Search for the cell housing the specified text and yield its [x, y] center coordinate. 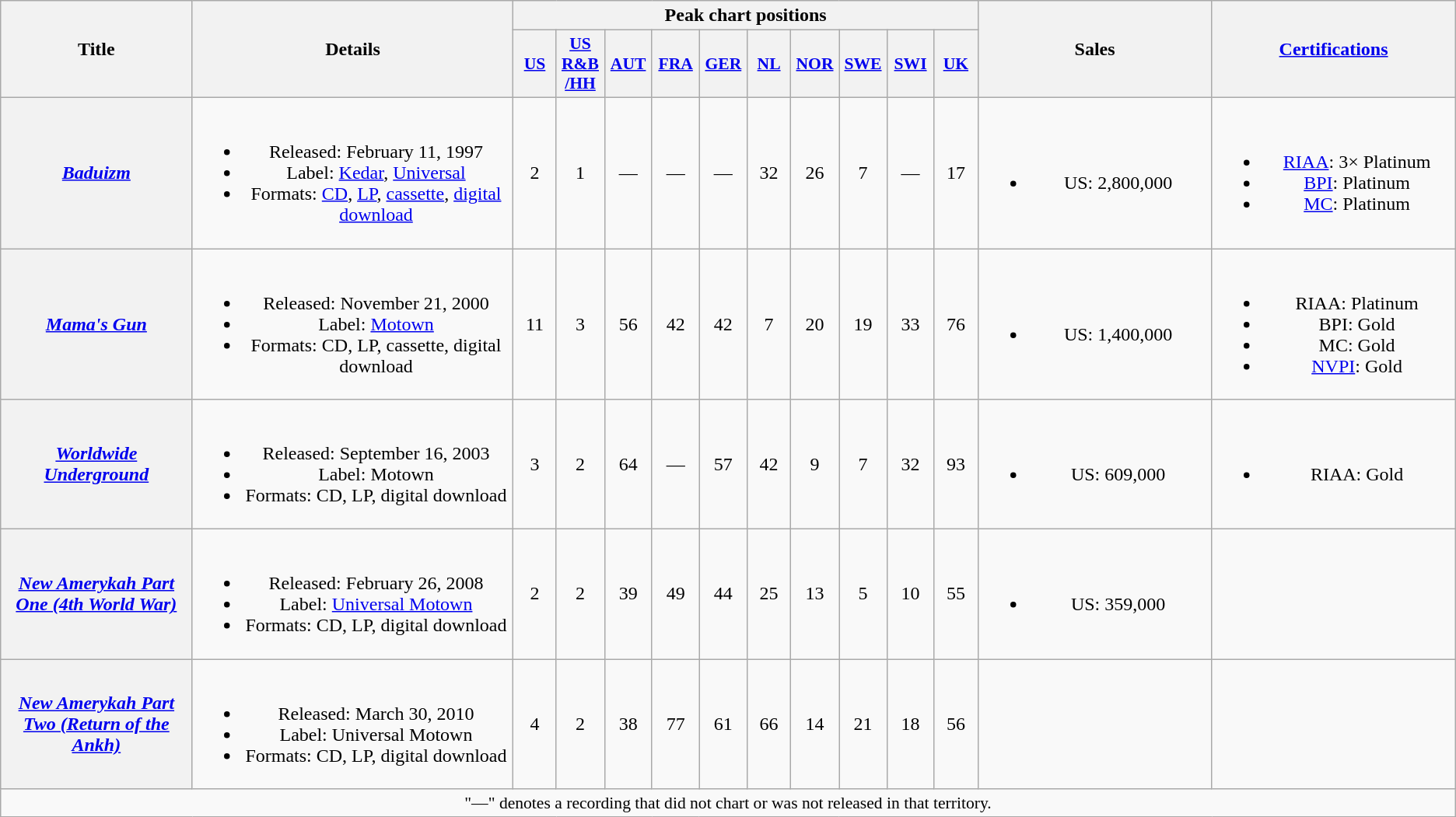
33 [911, 324]
25 [769, 594]
10 [911, 594]
US: 1,400,000 [1095, 324]
61 [723, 724]
Released: September 16, 2003Label: MotownFormats: CD, LP, digital download [353, 465]
17 [957, 173]
18 [911, 724]
FRA [675, 64]
"—" denotes a recording that did not chart or was not released in that territory. [728, 803]
14 [814, 724]
11 [535, 324]
Baduizm [96, 173]
19 [863, 324]
US [535, 64]
66 [769, 724]
Details [353, 50]
93 [957, 465]
9 [814, 465]
55 [957, 594]
SWE [863, 64]
Released: February 11, 1997Label: Kedar, UniversalFormats: CD, LP, cassette, digital download [353, 173]
21 [863, 724]
76 [957, 324]
Title [96, 50]
US: 2,800,000 [1095, 173]
RIAA: PlatinumBPI: GoldMC: GoldNVPI: Gold [1333, 324]
RIAA: 3× PlatinumBPI: PlatinumMC: Platinum [1333, 173]
SWI [911, 64]
39 [628, 594]
20 [814, 324]
64 [628, 465]
GER [723, 64]
Sales [1095, 50]
US R&B/HH [580, 64]
26 [814, 173]
4 [535, 724]
38 [628, 724]
New Amerykah Part Two (Return of the Ankh) [96, 724]
Worldwide Underground [96, 465]
US: 359,000 [1095, 594]
44 [723, 594]
Peak chart positions [745, 16]
Released: March 30, 2010Label: Universal MotownFormats: CD, LP, digital download [353, 724]
Certifications [1333, 50]
5 [863, 594]
49 [675, 594]
57 [723, 465]
13 [814, 594]
RIAA: Gold [1333, 465]
US: 609,000 [1095, 465]
New Amerykah Part One (4th World War) [96, 594]
NOR [814, 64]
77 [675, 724]
1 [580, 173]
Released: November 21, 2000Label: MotownFormats: CD, LP, cassette, digital download [353, 324]
UK [957, 64]
NL [769, 64]
Released: February 26, 2008Label: Universal MotownFormats: CD, LP, digital download [353, 594]
AUT [628, 64]
Mama's Gun [96, 324]
